Locate the cell with the specified text and output its (x, y) center coordinate. 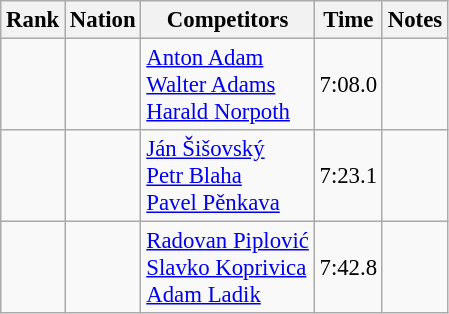
7:08.0 (348, 85)
Radovan PiplovićSlavko KoprivicaAdam Ladik (228, 268)
Nation (103, 20)
Notes (414, 20)
Time (348, 20)
Rank (33, 20)
7:42.8 (348, 268)
Competitors (228, 20)
7:23.1 (348, 176)
Ján ŠišovskýPetr BlahaPavel Pěnkava (228, 176)
Anton AdamWalter AdamsHarald Norpoth (228, 85)
